Determine the (x, y) coordinate at the center of the cell enclosing the given text.  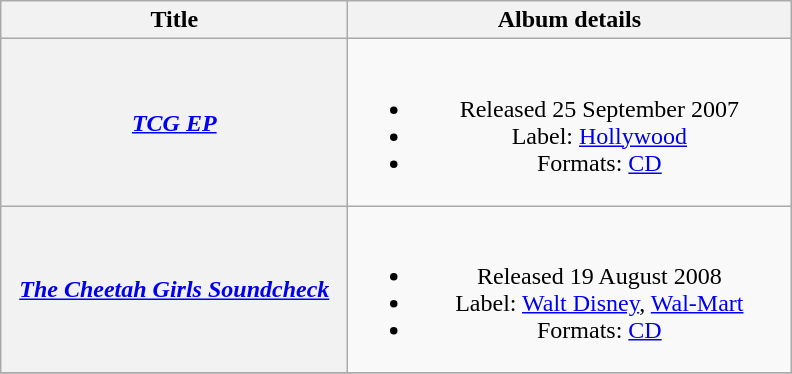
The Cheetah Girls Soundcheck (174, 290)
TCG EP (174, 122)
Title (174, 20)
Album details (570, 20)
Released 19 August 2008Label: Walt Disney, Wal-MartFormats: CD (570, 290)
Released 25 September 2007Label: HollywoodFormats: CD (570, 122)
